From the cell containing the given text, extract its center point as [x, y] coordinate. 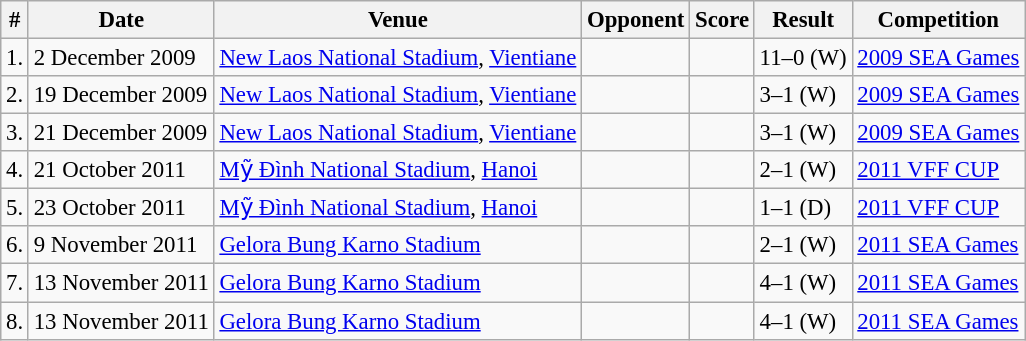
2. [15, 95]
Date [121, 20]
Competition [938, 20]
21 December 2009 [121, 133]
21 October 2011 [121, 170]
2 December 2009 [121, 58]
6. [15, 245]
9 November 2011 [121, 245]
Opponent [636, 20]
5. [15, 208]
8. [15, 321]
3. [15, 133]
19 December 2009 [121, 95]
1–1 (D) [803, 208]
Venue [398, 20]
1. [15, 58]
23 October 2011 [121, 208]
Score [722, 20]
# [15, 20]
7. [15, 283]
Result [803, 20]
4. [15, 170]
11–0 (W) [803, 58]
